Scan for the cell matching the given text and deliver its (x, y) coordinate at center. 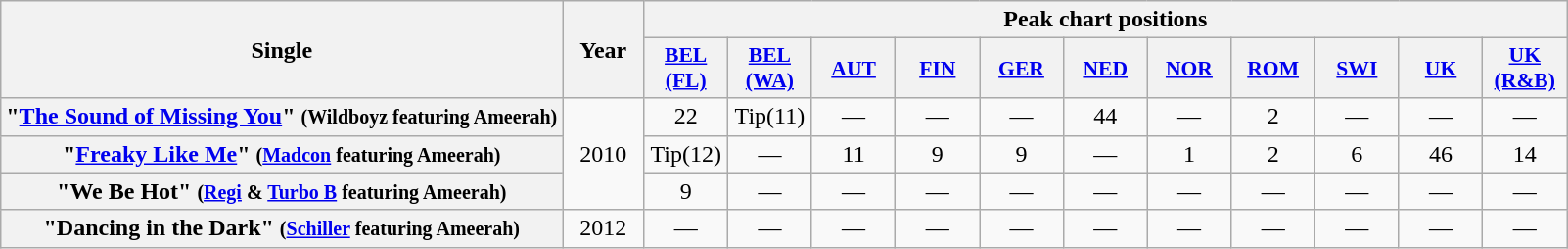
2010 (603, 154)
46 (1441, 154)
Tip(12) (686, 154)
FIN (938, 69)
NED (1105, 69)
UK(R&B) (1525, 69)
11 (853, 154)
14 (1525, 154)
UK (1441, 69)
6 (1358, 154)
BEL(WA) (770, 69)
Single (282, 49)
SWI (1358, 69)
Tip(11) (770, 117)
Peak chart positions (1106, 20)
"Freaky Like Me" (Madcon featuring Ameerah) (282, 154)
2012 (603, 228)
Year (603, 49)
"We Be Hot" (Regi & Turbo B featuring Ameerah) (282, 191)
NOR (1189, 69)
44 (1105, 117)
BEL(FL) (686, 69)
GER (1022, 69)
22 (686, 117)
AUT (853, 69)
ROM (1273, 69)
"The Sound of Missing You" (Wildboyz featuring Ameerah) (282, 117)
1 (1189, 154)
"Dancing in the Dark" (Schiller featuring Ameerah) (282, 228)
